Identify which cell holds the provided text, then report its [X, Y] central coordinate. 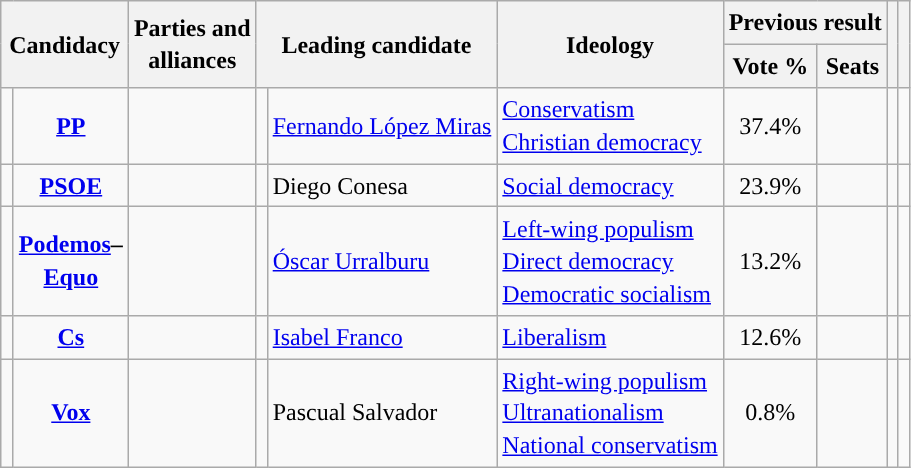
0.8% [770, 413]
ConservatismChristian democracy [610, 126]
Diego Conesa [382, 186]
Right-wing populismUltranationalismNational conservatism [610, 413]
Liberalism [610, 336]
Fernando López Miras [382, 126]
Pascual Salvador [382, 413]
Left-wing populismDirect democracyDemocratic socialism [610, 261]
PP [70, 126]
Vox [70, 413]
Ideology [610, 44]
12.6% [770, 336]
23.9% [770, 186]
Previous result [805, 22]
Social democracy [610, 186]
Parties andalliances [192, 44]
13.2% [770, 261]
Seats [852, 66]
Leading candidate [376, 44]
Isabel Franco [382, 336]
37.4% [770, 126]
Óscar Urralburu [382, 261]
PSOE [70, 186]
Podemos–Equo [70, 261]
Candidacy [65, 44]
Cs [70, 336]
Vote % [770, 66]
